Return the [x, y] coordinate for the center point of the cell that contains the specified text.  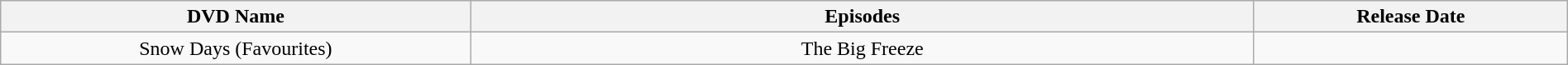
The Big Freeze [862, 48]
Snow Days (Favourites) [236, 48]
DVD Name [236, 17]
Episodes [862, 17]
Release Date [1411, 17]
